Return [x, y] of the center of cell containing provided text 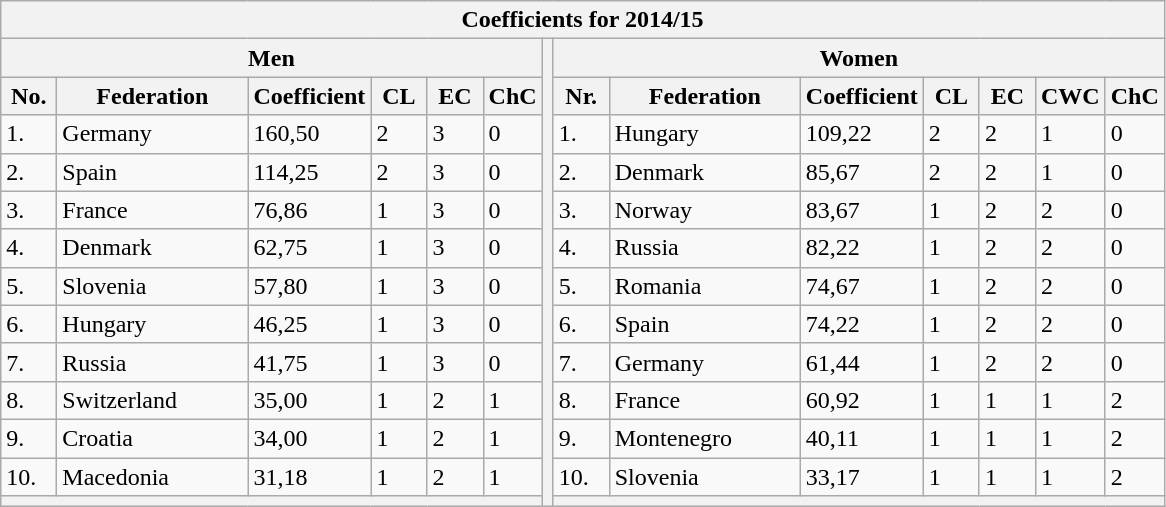
83,67 [862, 210]
31,18 [310, 477]
CWC [1070, 96]
57,80 [310, 286]
Romania [704, 286]
61,44 [862, 362]
Coefficients for 2014/15 [583, 20]
82,22 [862, 248]
60,92 [862, 400]
62,75 [310, 248]
46,25 [310, 324]
Croatia [152, 438]
74,22 [862, 324]
Nr. [581, 96]
Macedonia [152, 477]
74,67 [862, 286]
No. [29, 96]
Switzerland [152, 400]
Women [858, 58]
109,22 [862, 134]
40,11 [862, 438]
41,75 [310, 362]
114,25 [310, 172]
33,17 [862, 477]
Men [272, 58]
Norway [704, 210]
85,67 [862, 172]
35,00 [310, 400]
76,86 [310, 210]
Montenegro [704, 438]
34,00 [310, 438]
160,50 [310, 134]
